Find where the given text appears and provide that cell's center as (x, y) coordinate. 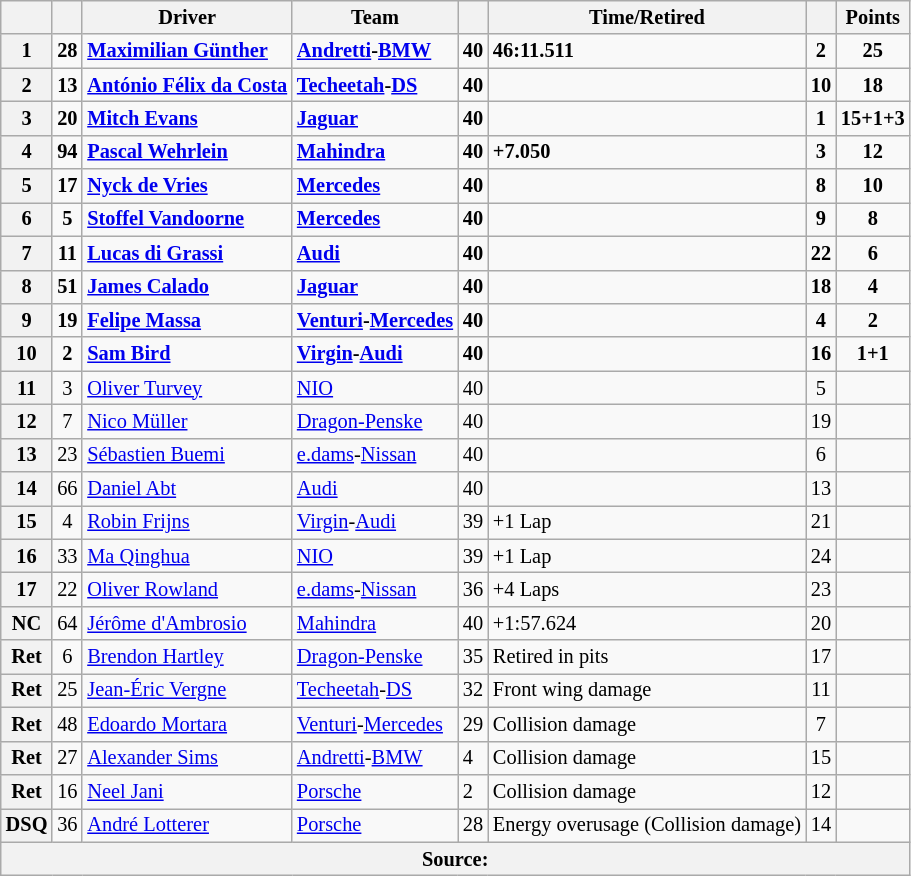
Lucas di Grassi (187, 253)
Jérôme d'Ambrosio (187, 623)
Daniel Abt (187, 489)
24 (821, 556)
1+1 (873, 354)
64 (67, 623)
Sam Bird (187, 354)
35 (473, 657)
Brendon Hartley (187, 657)
+4 Laps (647, 589)
Driver (187, 17)
Team (375, 17)
Retired in pits (647, 657)
André Lotterer (187, 825)
Robin Frijns (187, 522)
32 (473, 690)
Source: (456, 859)
29 (473, 724)
António Félix da Costa (187, 85)
Oliver Turvey (187, 388)
Nico Müller (187, 421)
Neel Jani (187, 791)
27 (67, 758)
Time/Retired (647, 17)
DSQ (27, 825)
51 (67, 287)
Energy overusage (Collision damage) (647, 825)
Sébastien Buemi (187, 455)
Jean-Éric Vergne (187, 690)
15+1+3 (873, 118)
66 (67, 489)
Ma Qinghua (187, 556)
Stoffel Vandoorne (187, 219)
Mitch Evans (187, 118)
Felipe Massa (187, 320)
48 (67, 724)
NC (27, 623)
Alexander Sims (187, 758)
Edoardo Mortara (187, 724)
Front wing damage (647, 690)
James Calado (187, 287)
Pascal Wehrlein (187, 152)
+7.050 (647, 152)
33 (67, 556)
Points (873, 17)
+1:57.624 (647, 623)
Nyck de Vries (187, 186)
94 (67, 152)
Maximilian Günther (187, 51)
46:11.511 (647, 51)
Oliver Rowland (187, 589)
21 (821, 522)
